Provide the (x, y) coordinate of the cell's center where the given text is located.  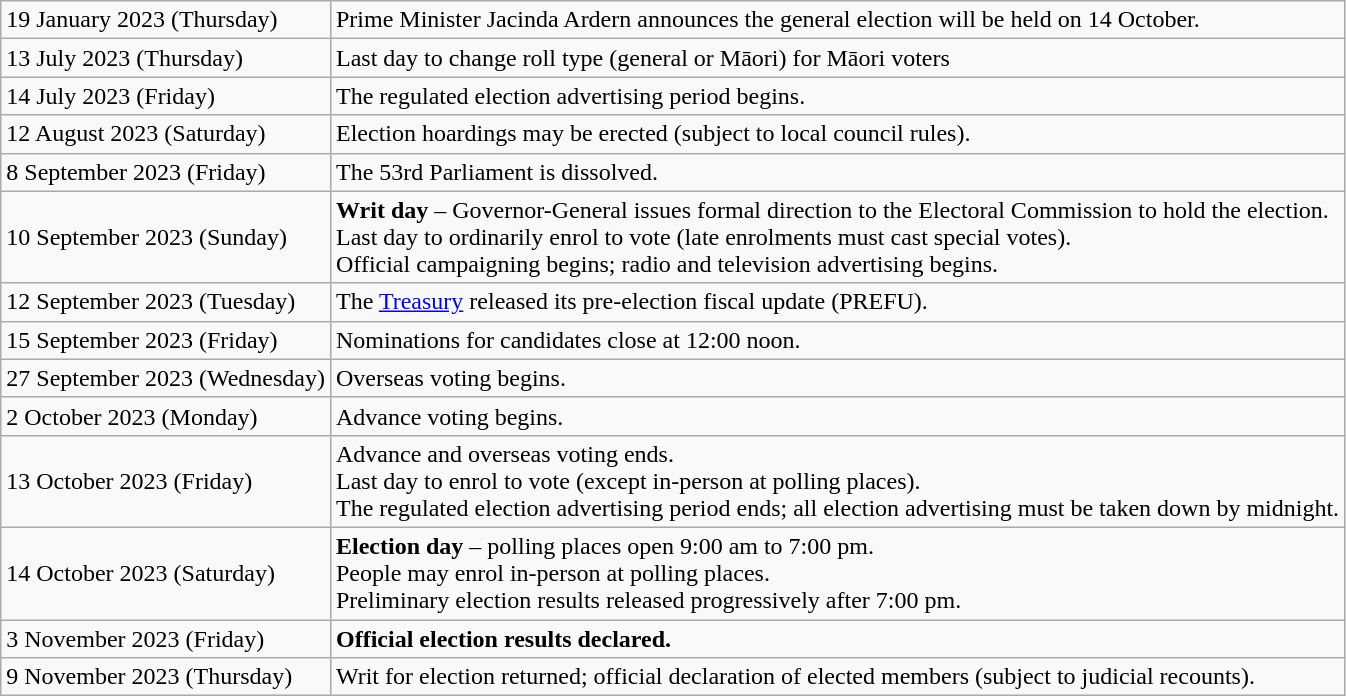
8 September 2023 (Friday) (166, 172)
2 October 2023 (Monday) (166, 416)
Writ for election returned; official declaration of elected members (subject to judicial recounts). (837, 677)
27 September 2023 (Wednesday) (166, 378)
Prime Minister Jacinda Ardern announces the general election will be held on 14 October. (837, 20)
10 September 2023 (Sunday) (166, 237)
15 September 2023 (Friday) (166, 340)
14 July 2023 (Friday) (166, 96)
Last day to change roll type (general or Māori) for Māori voters (837, 58)
13 July 2023 (Thursday) (166, 58)
12 August 2023 (Saturday) (166, 134)
The Treasury released its pre-election fiscal update (PREFU). (837, 302)
Nominations for candidates close at 12:00 noon. (837, 340)
19 January 2023 (Thursday) (166, 20)
The 53rd Parliament is dissolved. (837, 172)
9 November 2023 (Thursday) (166, 677)
Official election results declared. (837, 639)
13 October 2023 (Friday) (166, 481)
Overseas voting begins. (837, 378)
12 September 2023 (Tuesday) (166, 302)
Advance voting begins. (837, 416)
Election hoardings may be erected (subject to local council rules). (837, 134)
The regulated election advertising period begins. (837, 96)
3 November 2023 (Friday) (166, 639)
14 October 2023 (Saturday) (166, 573)
